Detect which cell encompasses the target text, then output its [X, Y] center coordinate. 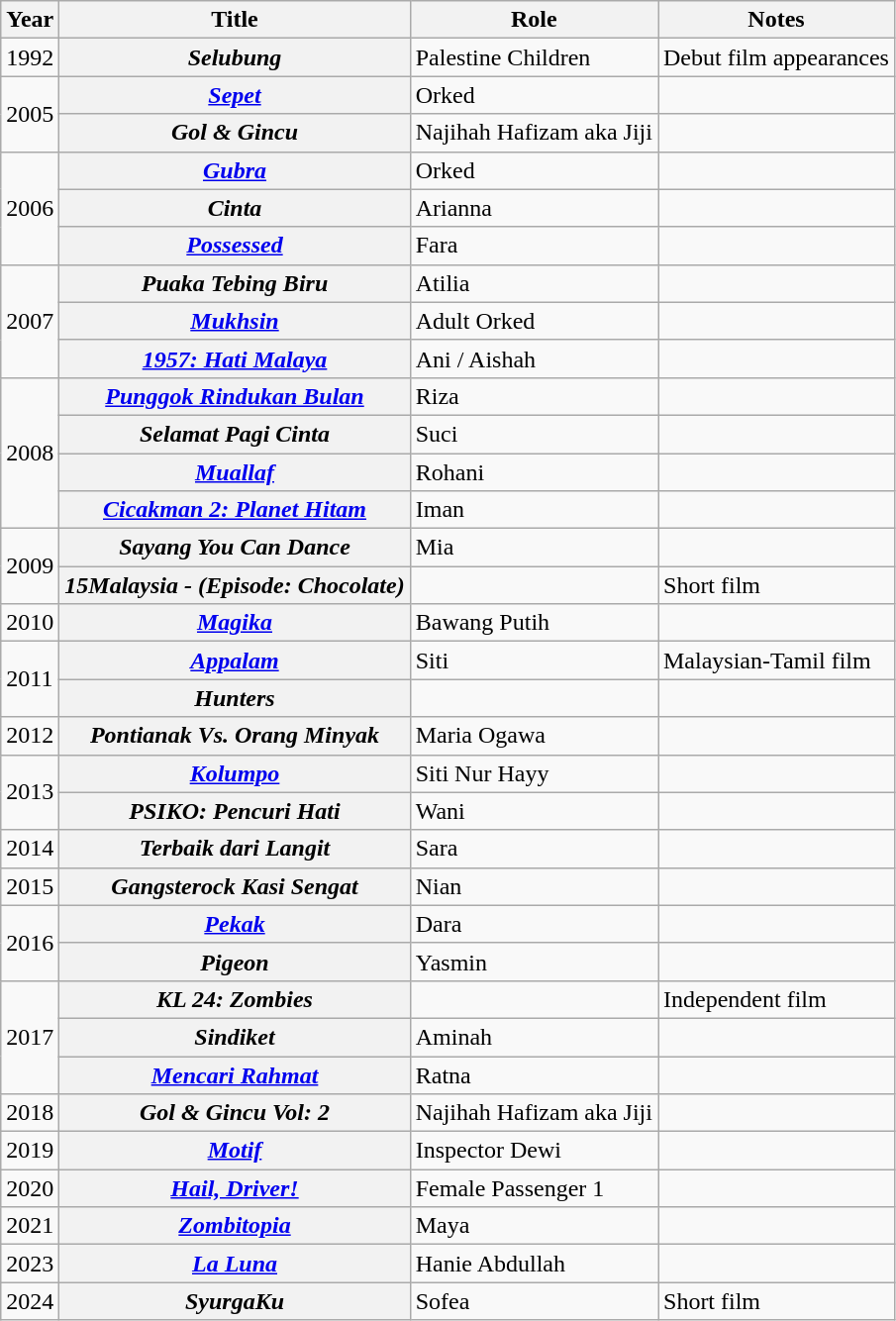
Selubung [235, 57]
15Malaysia - (Episode: Chocolate) [235, 585]
Yasmin [534, 962]
2024 [30, 1301]
2008 [30, 453]
Gangsterock Kasi Sengat [235, 886]
Terbaik dari Langit [235, 849]
1957: Hati Malaya [235, 358]
2021 [30, 1226]
Ratna [534, 1074]
2015 [30, 886]
2006 [30, 208]
Debut film appearances [776, 57]
Arianna [534, 208]
Mia [534, 548]
Independent film [776, 999]
Inspector Dewi [534, 1151]
2019 [30, 1151]
Magika [235, 623]
Appalam [235, 660]
2013 [30, 792]
Dara [534, 924]
Hanie Abdullah [534, 1264]
Siti Nur Hayy [534, 773]
Year [30, 20]
Cinta [235, 208]
Hail, Driver! [235, 1188]
Cicakman 2: Planet Hitam [235, 510]
Sindiket [235, 1037]
Atilia [534, 283]
Palestine Children [534, 57]
Bawang Putih [534, 623]
1992 [30, 57]
Aminah [534, 1037]
Sepet [235, 95]
2017 [30, 1037]
Muallaf [235, 472]
Suci [534, 434]
Sara [534, 849]
Possessed [235, 246]
Selamat Pagi Cinta [235, 434]
2023 [30, 1264]
Ani / Aishah [534, 358]
Role [534, 20]
Gubra [235, 170]
SyurgaKu [235, 1301]
KL 24: Zombies [235, 999]
Sofea [534, 1301]
2018 [30, 1113]
2009 [30, 566]
2016 [30, 943]
Gol & Gincu Vol: 2 [235, 1113]
2010 [30, 623]
Maya [534, 1226]
La Luna [235, 1264]
2007 [30, 321]
Pigeon [235, 962]
Female Passenger 1 [534, 1188]
Notes [776, 20]
Siti [534, 660]
Riza [534, 396]
Mukhsin [235, 321]
2012 [30, 736]
2014 [30, 849]
Kolumpo [235, 773]
2011 [30, 679]
Mencari Rahmat [235, 1074]
Rohani [534, 472]
Nian [534, 886]
Sayang You Can Dance [235, 548]
Punggok Rindukan Bulan [235, 396]
Zombitopia [235, 1226]
2020 [30, 1188]
Malaysian-Tamil film [776, 660]
Maria Ogawa [534, 736]
Gol & Gincu [235, 133]
Pontianak Vs. Orang Minyak [235, 736]
PSIKO: Pencuri Hati [235, 811]
Pekak [235, 924]
Adult Orked [534, 321]
Title [235, 20]
Iman [534, 510]
Puaka Tebing Biru [235, 283]
2005 [30, 114]
Motif [235, 1151]
Wani [534, 811]
Fara [534, 246]
Hunters [235, 698]
